Locate the cell with the specified text and output its [x, y] center coordinate. 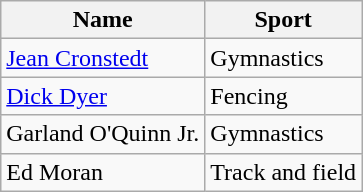
Fencing [284, 96]
Garland O'Quinn Jr. [103, 134]
Dick Dyer [103, 96]
Ed Moran [103, 172]
Track and field [284, 172]
Jean Cronstedt [103, 58]
Name [103, 20]
Sport [284, 20]
